Identify which cell holds the provided text, then report its [X, Y] central coordinate. 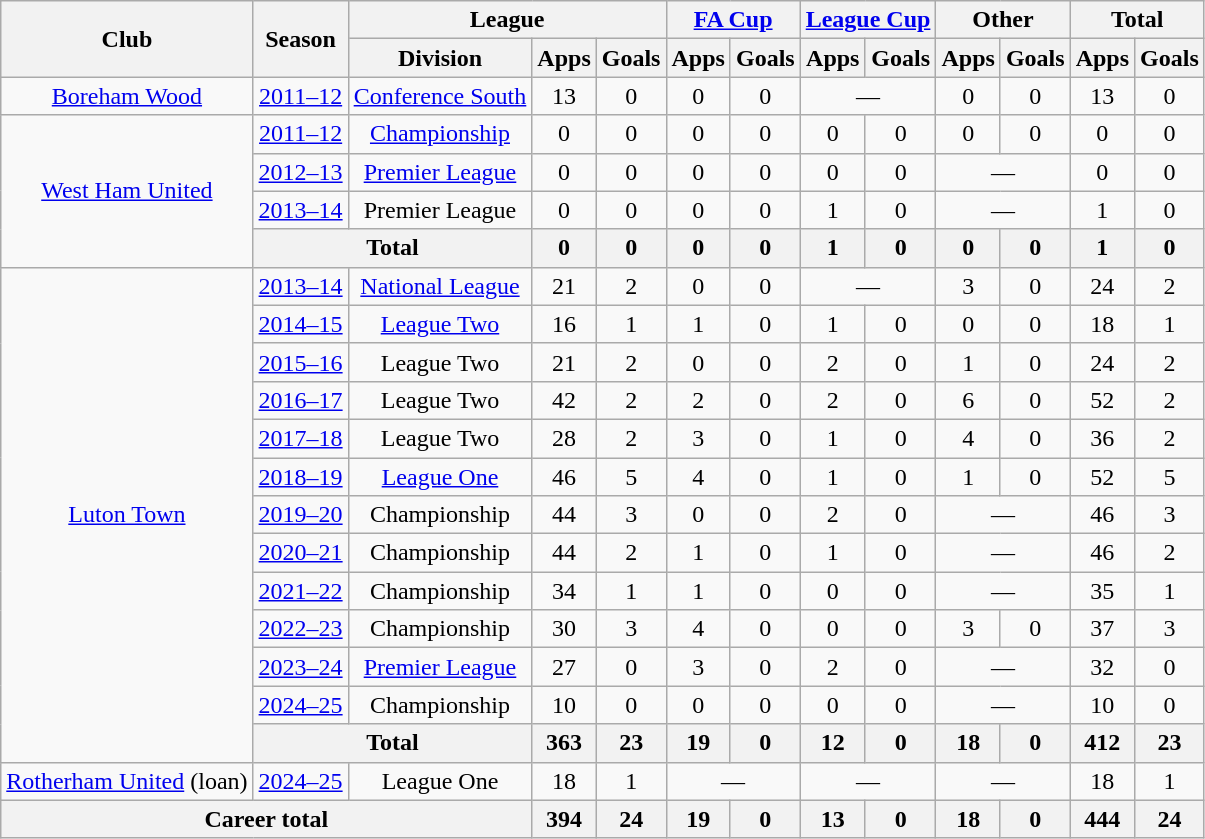
16 [564, 324]
37 [1102, 629]
FA Cup [733, 20]
2019–20 [300, 515]
12 [832, 743]
27 [564, 667]
2016–17 [300, 400]
Boreham Wood [127, 96]
2020–21 [300, 553]
35 [1102, 591]
394 [564, 819]
28 [564, 438]
2014–15 [300, 324]
Conference South [440, 96]
2012–13 [300, 172]
2018–19 [300, 477]
34 [564, 591]
Season [300, 39]
Other [1003, 20]
6 [968, 400]
2022–23 [300, 629]
2021–22 [300, 591]
Club [127, 39]
Luton Town [127, 514]
30 [564, 629]
League Cup [868, 20]
Division [440, 58]
42 [564, 400]
32 [1102, 667]
2023–24 [300, 667]
2017–18 [300, 438]
363 [564, 743]
West Ham United [127, 191]
National League [440, 286]
2015–16 [300, 362]
Rotherham United (loan) [127, 781]
412 [1102, 743]
36 [1102, 438]
444 [1102, 819]
Career total [266, 819]
League [507, 20]
